Search for the cell housing the specified text and yield its (x, y) center coordinate. 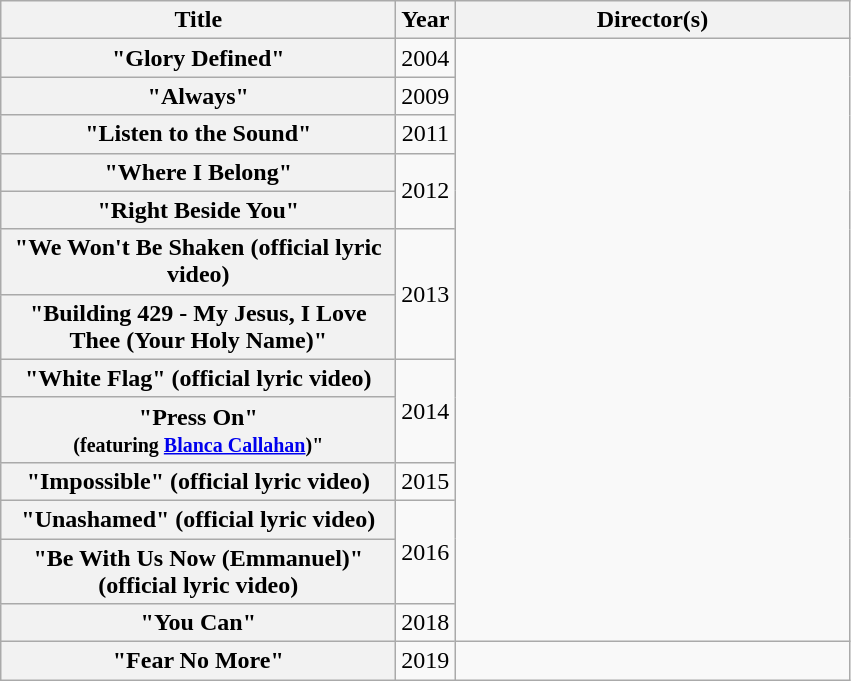
Director(s) (652, 20)
2012 (426, 191)
Title (198, 20)
2018 (426, 623)
"Unashamed" (official lyric video) (198, 519)
2011 (426, 134)
"Glory Defined" (198, 58)
"Where I Belong" (198, 172)
2013 (426, 294)
2015 (426, 481)
2019 (426, 661)
"You Can" (198, 623)
Year (426, 20)
"Right Beside You" (198, 210)
"White Flag" (official lyric video) (198, 378)
2014 (426, 410)
2004 (426, 58)
"Building 429 - My Jesus, I Love Thee (Your Holy Name)" (198, 326)
"Fear No More" (198, 661)
"Impossible" (official lyric video) (198, 481)
"Press On"(featuring Blanca Callahan)" (198, 430)
2016 (426, 552)
"Listen to the Sound" (198, 134)
"We Won't Be Shaken (official lyric video) (198, 262)
"Always" (198, 96)
2009 (426, 96)
"Be With Us Now (Emmanuel)" (official lyric video) (198, 570)
